Pinpoint the cell where the given text exists, returning its (X, Y) midpoint coordinate. 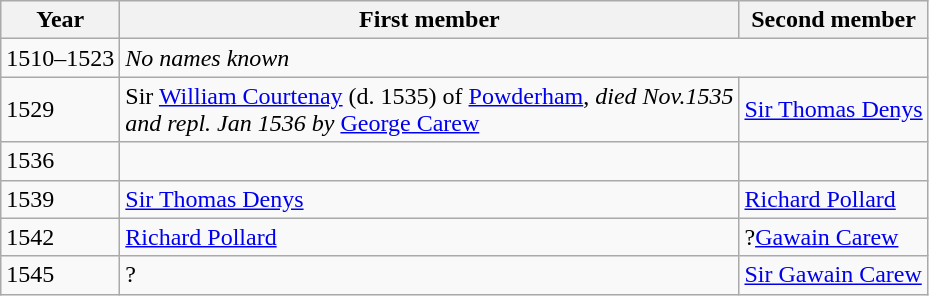
1529 (60, 110)
1510–1523 (60, 58)
Year (60, 20)
1539 (60, 199)
?Gawain Carew (834, 237)
1536 (60, 161)
Sir William Courtenay (d. 1535) of Powderham, died Nov.1535 and repl. Jan 1536 by George Carew (430, 110)
1542 (60, 237)
1545 (60, 275)
First member (430, 20)
No names known (524, 58)
Second member (834, 20)
Sir Gawain Carew (834, 275)
? (430, 275)
